Pinpoint the cell where the given text exists, returning its (x, y) midpoint coordinate. 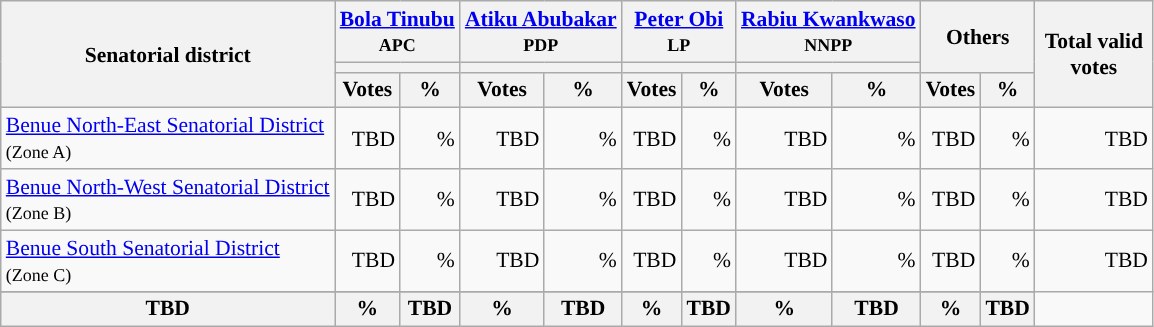
Atiku AbubakarPDP (541, 32)
Bola TinubuAPC (398, 32)
Benue South Senatorial District(Zone C) (168, 260)
Benue North-West Senatorial District(Zone B) (168, 200)
Senatorial district (168, 54)
Rabiu KwankwasoNNPP (828, 32)
Others (978, 36)
Benue North-East Senatorial District(Zone A) (168, 138)
Total valid votes (1094, 54)
Peter ObiLP (679, 32)
